Capture the cell that displays the provided text and extract its [X, Y] central coordinate. 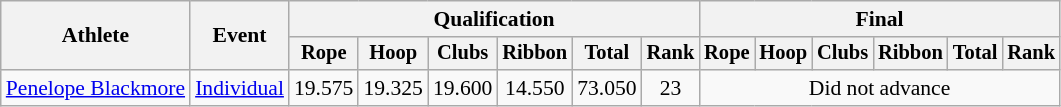
Event [240, 36]
Did not advance [880, 88]
Penelope Blackmore [96, 88]
73.050 [606, 88]
23 [671, 88]
Athlete [96, 36]
19.575 [324, 88]
14.550 [534, 88]
19.325 [392, 88]
Individual [240, 88]
Qualification [494, 19]
19.600 [462, 88]
Final [880, 19]
